For the text-containing cell, return its midpoint in [X, Y] coordinate format. 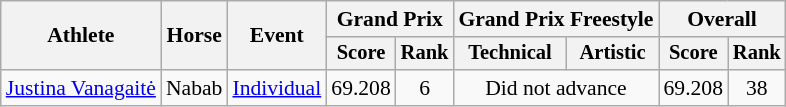
Athlete [81, 36]
Grand Prix Freestyle [556, 19]
Nabab [194, 88]
Grand Prix [390, 19]
Event [276, 36]
Individual [276, 88]
Technical [510, 54]
38 [757, 88]
Justina Vanagaitė [81, 88]
Horse [194, 36]
Artistic [613, 54]
6 [425, 88]
Did not advance [556, 88]
Overall [722, 19]
